Identify which cell holds the provided text, then report its [x, y] central coordinate. 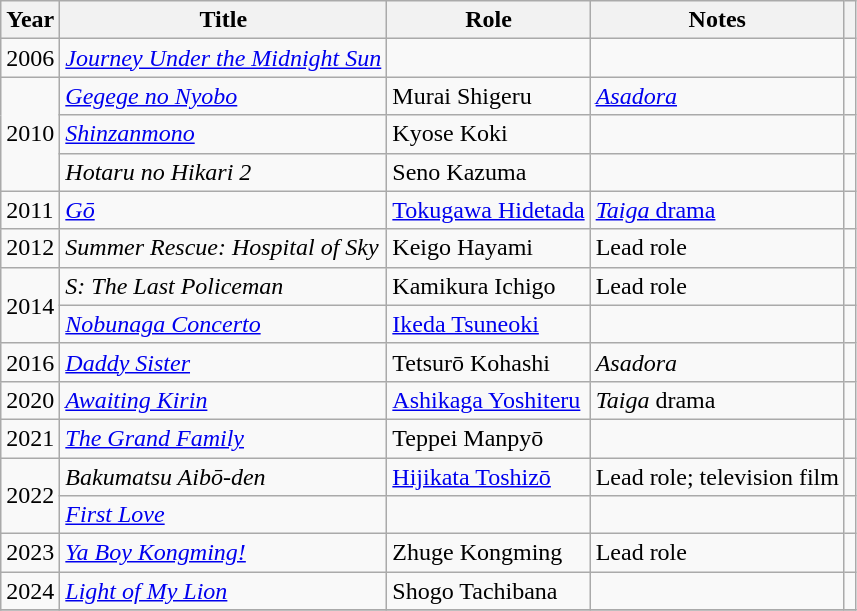
Shinzanmono [224, 134]
2014 [30, 305]
Daddy Sister [224, 362]
Hotaru no Hikari 2 [224, 172]
Ashikaga Yoshiteru [488, 400]
Lead role; television film [717, 477]
Role [488, 20]
Teppei Manpyō [488, 438]
First Love [224, 515]
Gō [224, 210]
Nobunaga Concerto [224, 324]
Gegege no Nyobo [224, 96]
2024 [30, 591]
2022 [30, 496]
Notes [717, 20]
2012 [30, 248]
Bakumatsu Aibō-den [224, 477]
S: The Last Policeman [224, 286]
Summer Rescue: Hospital of Sky [224, 248]
Light of My Lion [224, 591]
Tokugawa Hidetada [488, 210]
Kyose Koki [488, 134]
Zhuge Kongming [488, 553]
Hijikata Toshizō [488, 477]
2023 [30, 553]
2016 [30, 362]
Title [224, 20]
Tetsurō Kohashi [488, 362]
2011 [30, 210]
Ikeda Tsuneoki [488, 324]
Awaiting Kirin [224, 400]
Shogo Tachibana [488, 591]
Year [30, 20]
2020 [30, 400]
2010 [30, 134]
The Grand Family [224, 438]
Kamikura Ichigo [488, 286]
Keigo Hayami [488, 248]
Journey Under the Midnight Sun [224, 58]
Ya Boy Kongming! [224, 553]
Murai Shigeru [488, 96]
2006 [30, 58]
Seno Kazuma [488, 172]
2021 [30, 438]
